Search for the cell housing the specified text and yield its (x, y) center coordinate. 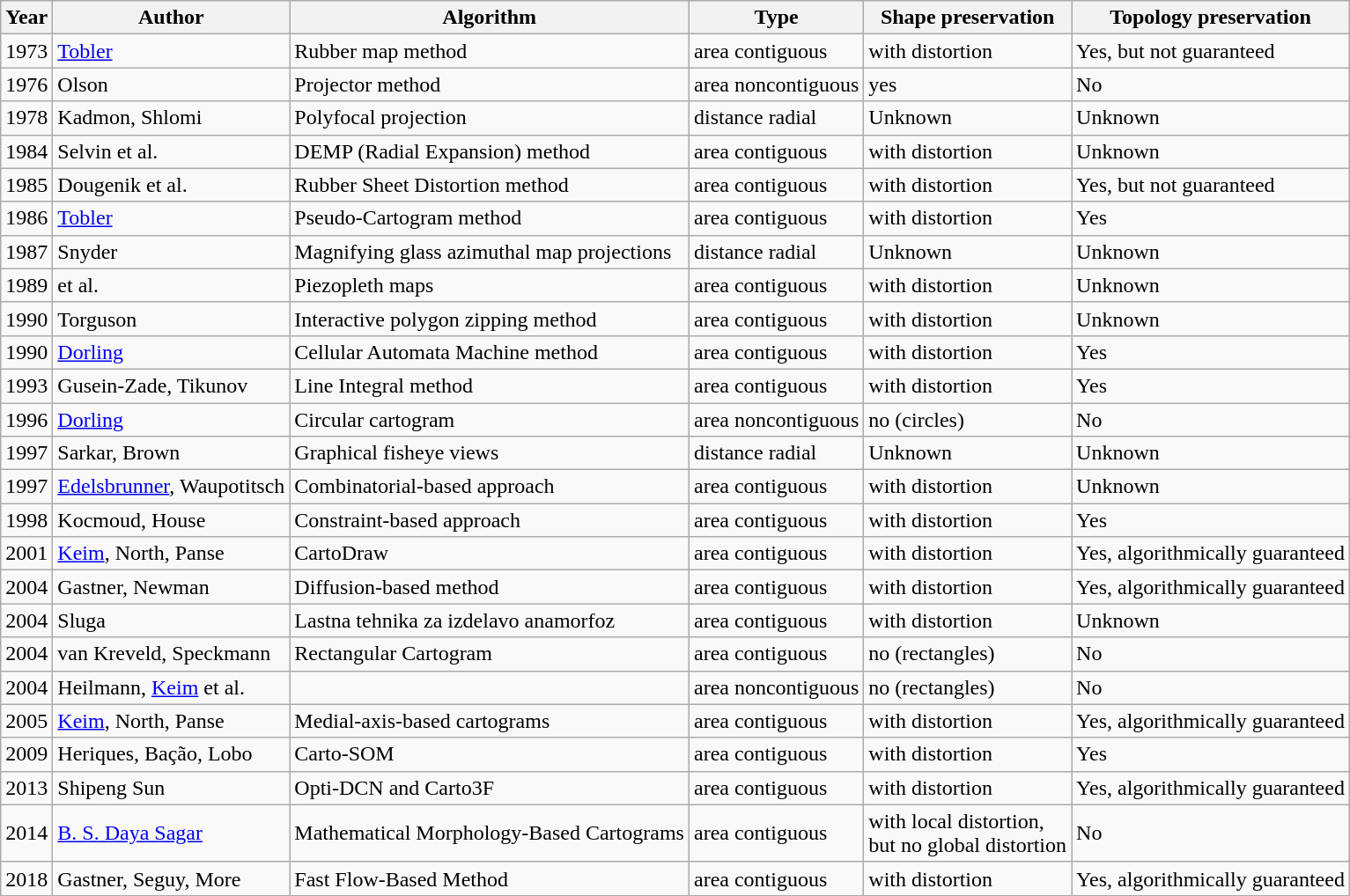
Olson (171, 84)
1985 (26, 185)
Year (26, 18)
Topology preservation (1211, 18)
Projector method (490, 84)
Magnifying glass azimuthal map projections (490, 252)
Gastner, Newman (171, 587)
Edelsbrunner, Waupotitsch (171, 487)
1976 (26, 84)
Snyder (171, 252)
Interactive polygon zipping method (490, 319)
Combinatorial-based approach (490, 487)
1978 (26, 118)
Line Integral method (490, 386)
2005 (26, 721)
Constraint-based approach (490, 520)
Opti-DCN and Carto3F (490, 788)
yes (968, 84)
Heilmann, Keim et al. (171, 687)
CartoDraw (490, 554)
Shape preservation (968, 18)
Author (171, 18)
2014 (26, 833)
1984 (26, 151)
Medial-axis-based cartograms (490, 721)
Torguson (171, 319)
1986 (26, 218)
B. S. Daya Sagar (171, 833)
Rectangular Cartogram (490, 654)
Cellular Automata Machine method (490, 352)
1987 (26, 252)
Circular cartogram (490, 420)
Sluga (171, 621)
1996 (26, 420)
Gusein-Zade, Tikunov (171, 386)
Sarkar, Brown (171, 453)
Rubber Sheet Distortion method (490, 185)
Lastna tehnika za izdelavo anamorfoz (490, 621)
Gastner, Seguy, More (171, 878)
Pseudo-Cartogram method (490, 218)
Dougenik et al. (171, 185)
DEMP (Radial Expansion) method (490, 151)
1973 (26, 51)
1989 (26, 285)
1993 (26, 386)
Diffusion-based method (490, 587)
2018 (26, 878)
Mathematical Morphology-Based Cartograms (490, 833)
Algorithm (490, 18)
Selvin et al. (171, 151)
Fast Flow-Based Method (490, 878)
2013 (26, 788)
Polyfocal projection (490, 118)
1998 (26, 520)
Carto-SOM (490, 754)
Piezopleth maps (490, 285)
no (circles) (968, 420)
2001 (26, 554)
with local distortion,but no global distortion (968, 833)
Heriques, Bação, Lobo (171, 754)
Shipeng Sun (171, 788)
Rubber map method (490, 51)
Graphical fisheye views (490, 453)
Kocmoud, House (171, 520)
Type (776, 18)
et al. (171, 285)
Kadmon, Shlomi (171, 118)
van Kreveld, Speckmann (171, 654)
2009 (26, 754)
